Scan for the cell matching the given text and deliver its [X, Y] coordinate at center. 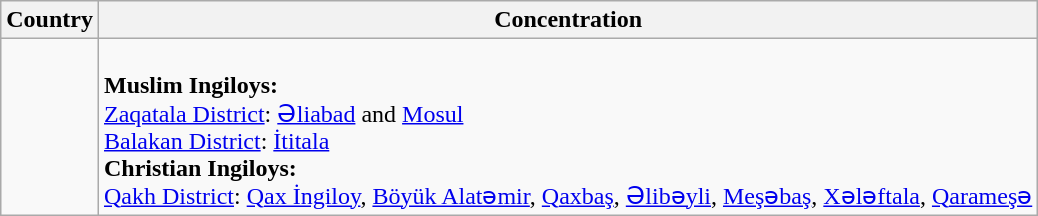
Concentration [568, 20]
Country [50, 20]
